Search for the cell housing the specified text and yield its (X, Y) center coordinate. 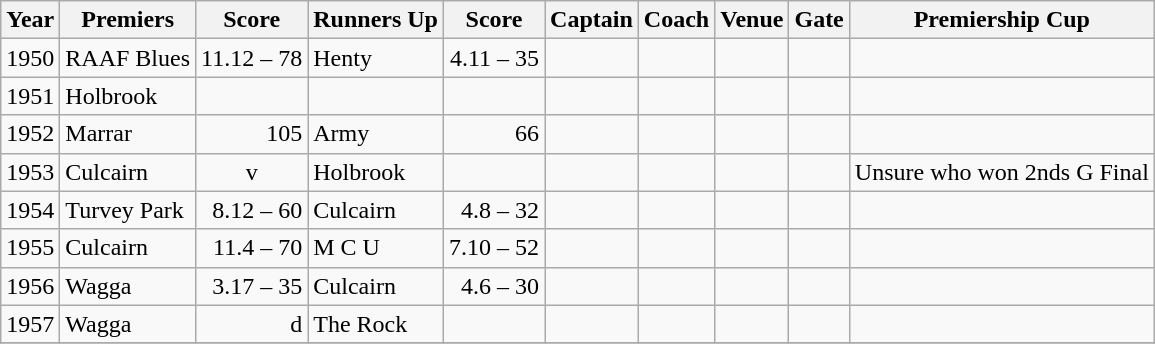
4.8 – 32 (494, 210)
1951 (30, 96)
Henty (376, 58)
4.11 – 35 (494, 58)
Premiers (128, 20)
1955 (30, 248)
7.10 – 52 (494, 248)
66 (494, 134)
11.4 – 70 (252, 248)
v (252, 172)
M C U (376, 248)
The Rock (376, 324)
1950 (30, 58)
8.12 – 60 (252, 210)
Premiership Cup (1002, 20)
Coach (676, 20)
1957 (30, 324)
3.17 – 35 (252, 286)
1952 (30, 134)
d (252, 324)
RAAF Blues (128, 58)
Turvey Park (128, 210)
Marrar (128, 134)
1953 (30, 172)
105 (252, 134)
Venue (752, 20)
11.12 – 78 (252, 58)
Unsure who won 2nds G Final (1002, 172)
4.6 – 30 (494, 286)
Year (30, 20)
Gate (819, 20)
1954 (30, 210)
Army (376, 134)
1956 (30, 286)
Captain (592, 20)
Runners Up (376, 20)
